Identify which cell holds the provided text, then report its [X, Y] central coordinate. 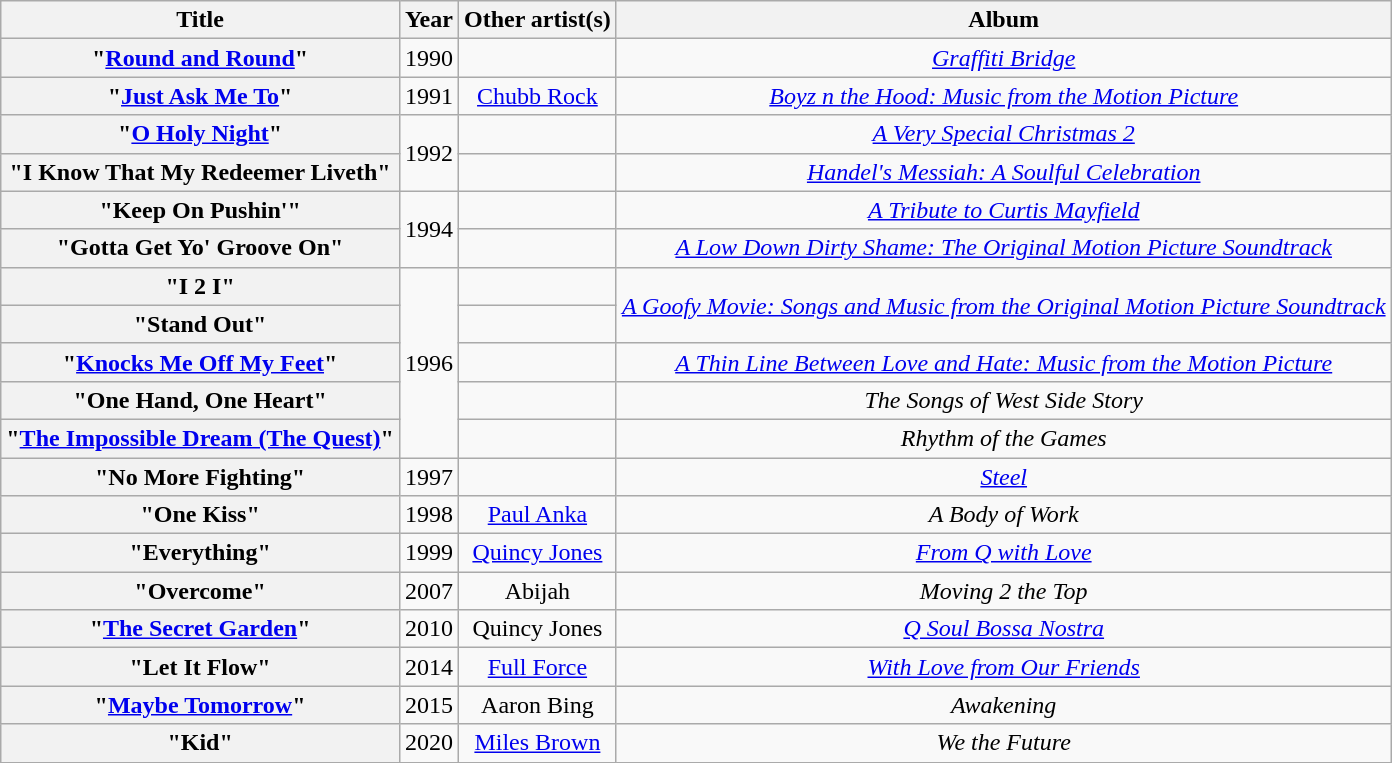
"One Kiss" [200, 515]
"Round and Round" [200, 58]
1996 [428, 362]
A Body of Work [1004, 515]
"Let It Flow" [200, 667]
Miles Brown [537, 743]
1990 [428, 58]
Paul Anka [537, 515]
A Very Special Christmas 2 [1004, 134]
1998 [428, 515]
1992 [428, 153]
A Goofy Movie: Songs and Music from the Original Motion Picture Soundtrack [1004, 305]
1997 [428, 477]
2014 [428, 667]
With Love from Our Friends [1004, 667]
Chubb Rock [537, 96]
"The Impossible Dream (The Quest)" [200, 438]
"Everything" [200, 553]
The Songs of West Side Story [1004, 400]
"I Know That My Redeemer Liveth" [200, 172]
"Knocks Me Off My Feet" [200, 362]
"Overcome" [200, 591]
1999 [428, 553]
1991 [428, 96]
2015 [428, 705]
A Low Down Dirty Shame: The Original Motion Picture Soundtrack [1004, 248]
2007 [428, 591]
"Just Ask Me To" [200, 96]
2020 [428, 743]
"Maybe Tomorrow" [200, 705]
"Gotta Get Yo' Groove On" [200, 248]
Album [1004, 20]
Q Soul Bossa Nostra [1004, 629]
A Thin Line Between Love and Hate: Music from the Motion Picture [1004, 362]
Rhythm of the Games [1004, 438]
Boyz n the Hood: Music from the Motion Picture [1004, 96]
Year [428, 20]
Title [200, 20]
2010 [428, 629]
Full Force [537, 667]
"The Secret Garden" [200, 629]
We the Future [1004, 743]
"Keep On Pushin'" [200, 210]
Other artist(s) [537, 20]
Handel's Messiah: A Soulful Celebration [1004, 172]
From Q with Love [1004, 553]
"O Holy Night" [200, 134]
1994 [428, 229]
Abijah [537, 591]
"One Hand, One Heart" [200, 400]
"Stand Out" [200, 324]
Moving 2 the Top [1004, 591]
"I 2 I" [200, 286]
Awakening [1004, 705]
Steel [1004, 477]
A Tribute to Curtis Mayfield [1004, 210]
Graffiti Bridge [1004, 58]
"Kid" [200, 743]
"No More Fighting" [200, 477]
Aaron Bing [537, 705]
